Locate the cell with the specified text and output its (X, Y) center coordinate. 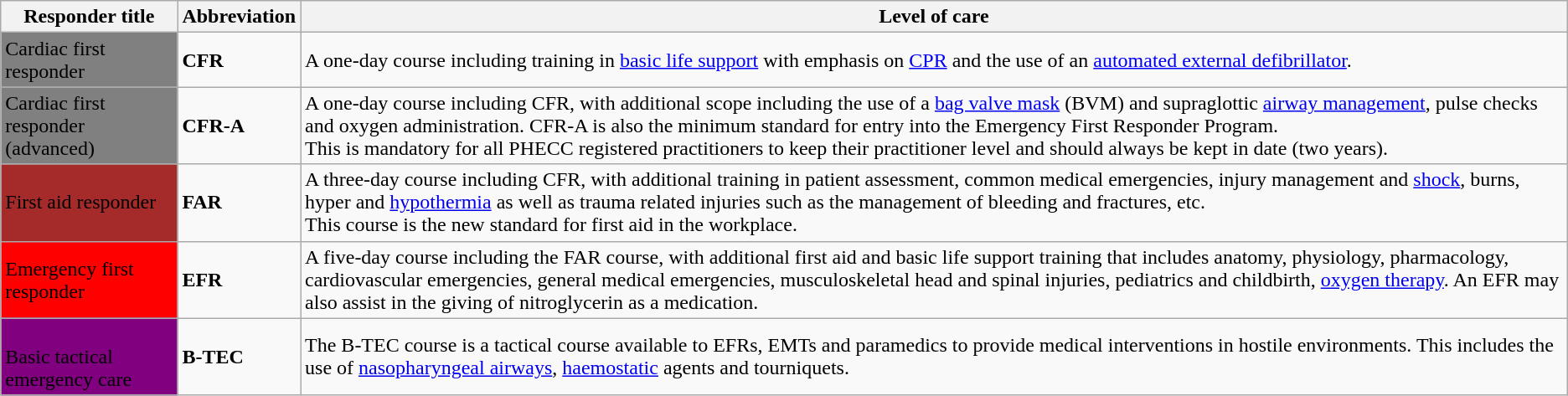
Emergency first responder (89, 280)
Cardiac first responder (89, 60)
A one-day course including training in basic life support with emphasis on CPR and the use of an automated external defibrillator. (935, 60)
Basic tactical emergency care (89, 357)
Level of care (935, 17)
EFR (240, 280)
FAR (240, 203)
B-TEC (240, 357)
CFR (240, 60)
CFR-A (240, 126)
Responder title (89, 17)
Abbreviation (240, 17)
First aid responder (89, 203)
Cardiac first responder (advanced) (89, 126)
